Detect which cell encompasses the target text, then output its (x, y) center coordinate. 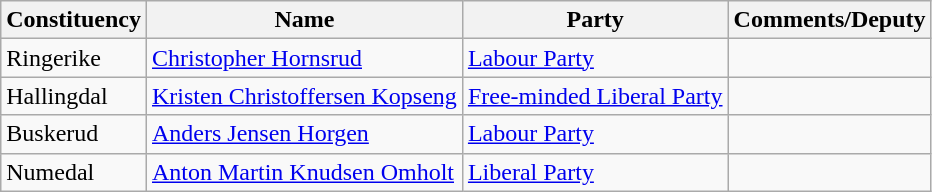
Comments/Deputy (830, 20)
Party (595, 20)
Kristen Christoffersen Kopseng (304, 96)
Buskerud (74, 134)
Free-minded Liberal Party (595, 96)
Liberal Party (595, 172)
Anton Martin Knudsen Omholt (304, 172)
Numedal (74, 172)
Christopher Hornsrud (304, 58)
Hallingdal (74, 96)
Anders Jensen Horgen (304, 134)
Name (304, 20)
Ringerike (74, 58)
Constituency (74, 20)
